Output the [X, Y] coordinate of the center of the cell containing the given text.  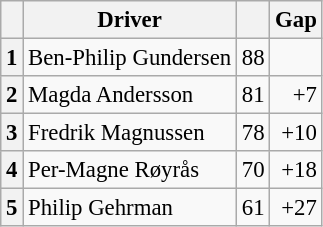
3 [12, 133]
2 [12, 95]
78 [252, 133]
61 [252, 208]
Philip Gehrman [130, 208]
81 [252, 95]
+27 [296, 208]
Magda Andersson [130, 95]
+18 [296, 170]
Fredrik Magnussen [130, 133]
Driver [130, 20]
4 [12, 170]
70 [252, 170]
1 [12, 58]
+7 [296, 95]
+10 [296, 133]
Ben-Philip Gundersen [130, 58]
88 [252, 58]
Gap [296, 20]
5 [12, 208]
Per-Magne Røyrås [130, 170]
